Find where the given text appears and provide that cell's center as (x, y) coordinate. 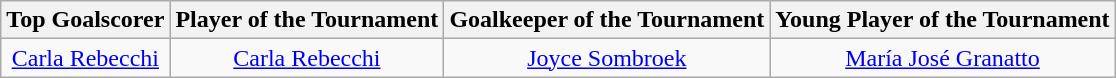
Top Goalscorer (86, 20)
María José Granatto (942, 58)
Player of the Tournament (307, 20)
Goalkeeper of the Tournament (607, 20)
Young Player of the Tournament (942, 20)
Joyce Sombroek (607, 58)
